Provide the (x, y) coordinate of the cell's center where the given text is located.  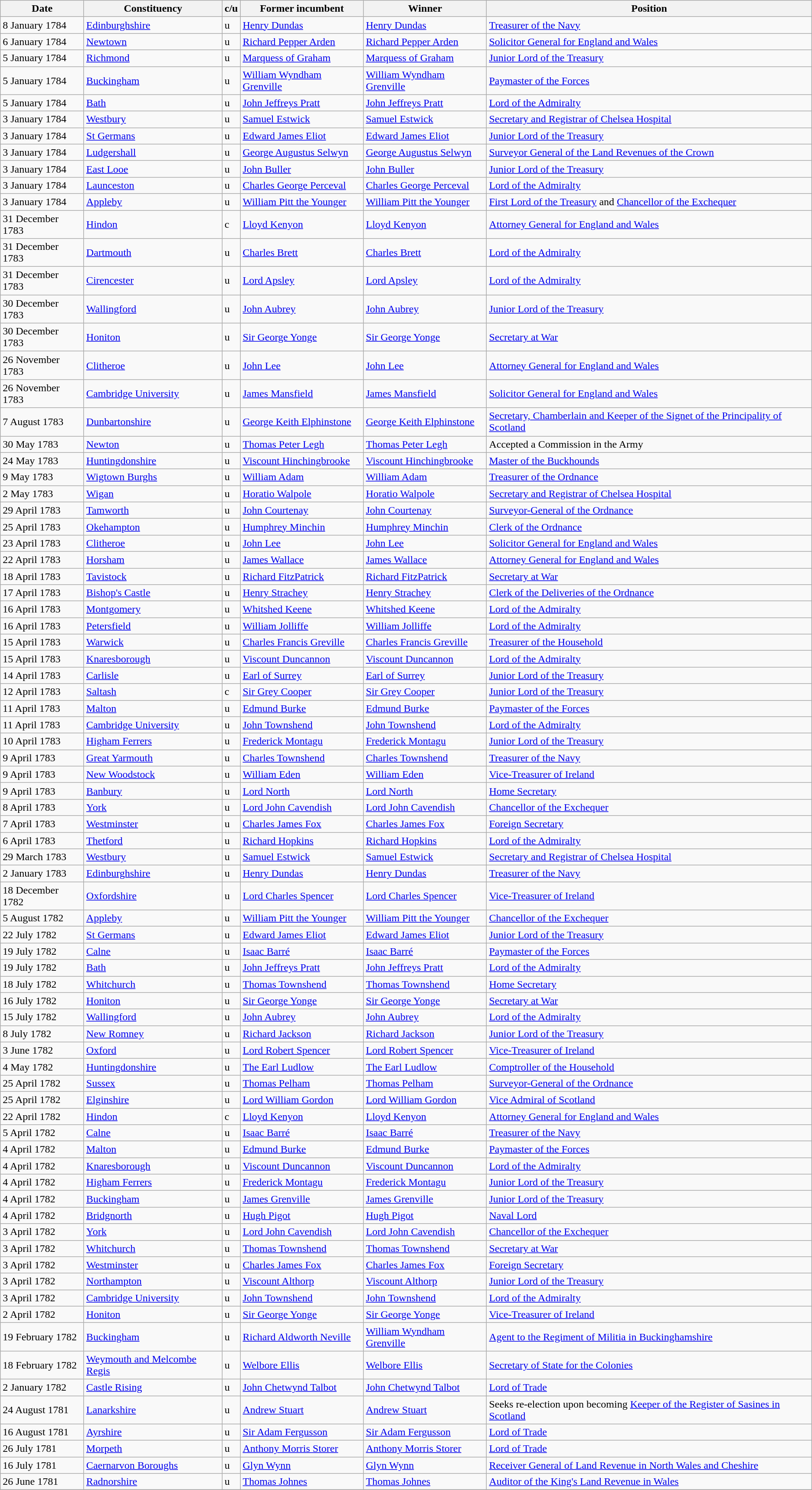
5 August 1782 (43, 918)
Vice Admiral of Scotland (649, 1100)
Lanarkshire (153, 1410)
8 January 1784 (43, 25)
Horsham (153, 560)
Oxford (153, 1050)
Warwick (153, 642)
18 February 1782 (43, 1365)
22 April 1782 (43, 1116)
Sussex (153, 1083)
Okehampton (153, 527)
22 April 1783 (43, 560)
Caernarvon Boroughs (153, 1465)
Richmond (153, 58)
24 August 1781 (43, 1410)
Launceston (153, 185)
6 April 1783 (43, 840)
Cirencester (153, 281)
18 April 1783 (43, 576)
7 April 1783 (43, 824)
Comptroller of the Household (649, 1067)
Saltash (153, 692)
Clerk of the Ordnance (649, 527)
Richard Aldworth Neville (302, 1337)
Newtown (153, 42)
16 July 1782 (43, 1001)
14 April 1783 (43, 675)
Castle Rising (153, 1387)
9 May 1783 (43, 477)
Clerk of the Deliveries of the Ordnance (649, 593)
Ayrshire (153, 1432)
2 May 1783 (43, 494)
17 April 1783 (43, 593)
New Woodstock (153, 774)
18 July 1782 (43, 984)
Date (43, 9)
8 April 1783 (43, 807)
16 August 1781 (43, 1432)
10 April 1783 (43, 741)
Ludgershall (153, 152)
Dunbartonshire (153, 422)
Secretary of State for the Colonies (649, 1365)
16 July 1781 (43, 1465)
Northampton (153, 1281)
15 July 1782 (43, 1017)
Bishop's Castle (153, 593)
Receiver General of Land Revenue in North Wales and Cheshire (649, 1465)
Tavistock (153, 576)
Carlisle (153, 675)
Radnorshire (153, 1482)
Newton (153, 444)
19 February 1782 (43, 1337)
7 August 1783 (43, 422)
Thetford (153, 840)
4 May 1782 (43, 1067)
Dartmouth (153, 252)
2 January 1782 (43, 1387)
5 April 1782 (43, 1133)
30 May 1783 (43, 444)
Banbury (153, 791)
First Lord of the Treasury and Chancellor of the Exchequer (649, 202)
Elginshire (153, 1100)
Treasurer of the Household (649, 642)
Tamworth (153, 510)
8 July 1782 (43, 1034)
29 April 1783 (43, 510)
Oxfordshire (153, 896)
18 December 1782 (43, 896)
29 March 1783 (43, 857)
East Looe (153, 169)
Montgomery (153, 609)
Petersfield (153, 626)
Great Yarmouth (153, 758)
22 July 1782 (43, 935)
6 January 1784 (43, 42)
23 April 1783 (43, 543)
Naval Lord (649, 1215)
Wigtown Burghs (153, 477)
c/u (231, 9)
Position (649, 9)
Accepted a Commission in the Army (649, 444)
26 June 1781 (43, 1482)
Auditor of the King's Land Revenue in Wales (649, 1482)
Constituency (153, 9)
Treasurer of the Ordnance (649, 477)
24 May 1783 (43, 461)
Bridgnorth (153, 1215)
New Romney (153, 1034)
2 January 1783 (43, 874)
12 April 1783 (43, 692)
25 April 1783 (43, 527)
Weymouth and Melcombe Regis (153, 1365)
Secretary, Chamberlain and Keeper of the Signet of the Principality of Scotland (649, 422)
3 June 1782 (43, 1050)
Master of the Buckhounds (649, 461)
Former incumbent (302, 9)
Seeks re-election upon becoming Keeper of the Register of Sasines in Scotland (649, 1410)
Surveyor General of the Land Revenues of the Crown (649, 152)
Agent to the Regiment of Militia in Buckinghamshire (649, 1337)
Winner (425, 9)
Morpeth (153, 1449)
2 April 1782 (43, 1314)
Wigan (153, 494)
26 July 1781 (43, 1449)
